From the cell containing the given text, extract its center point as (x, y) coordinate. 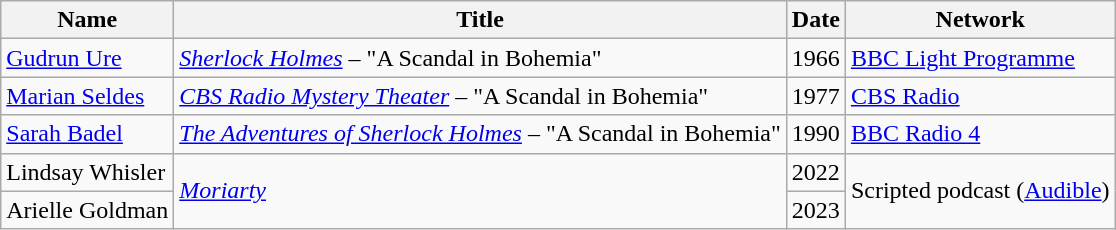
Date (816, 20)
2023 (816, 210)
Title (480, 20)
The Adventures of Sherlock Holmes – "A Scandal in Bohemia" (480, 134)
2022 (816, 172)
1966 (816, 58)
Sarah Badel (88, 134)
BBC Radio 4 (980, 134)
Scripted podcast (Audible) (980, 191)
1977 (816, 96)
BBC Light Programme (980, 58)
Lindsay Whisler (88, 172)
Network (980, 20)
Arielle Goldman (88, 210)
Moriarty (480, 191)
CBS Radio Mystery Theater – "A Scandal in Bohemia" (480, 96)
CBS Radio (980, 96)
Gudrun Ure (88, 58)
Sherlock Holmes – "A Scandal in Bohemia" (480, 58)
Marian Seldes (88, 96)
Name (88, 20)
1990 (816, 134)
